Output the (X, Y) coordinate of the center of the cell containing the given text.  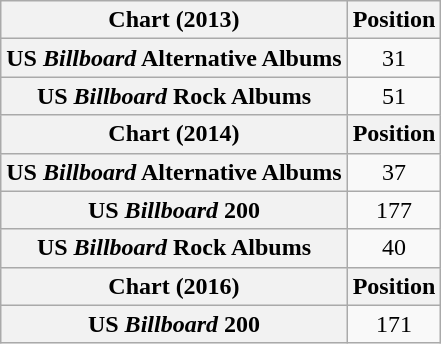
Chart (2014) (174, 134)
40 (394, 248)
171 (394, 324)
37 (394, 172)
Chart (2013) (174, 20)
Chart (2016) (174, 286)
51 (394, 96)
31 (394, 58)
177 (394, 210)
